Detect which cell encompasses the target text, then output its (x, y) center coordinate. 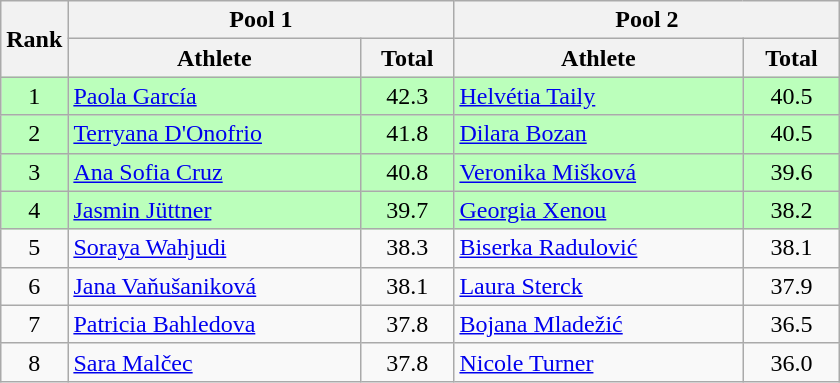
Veronika Mišková (598, 172)
Sara Malčec (214, 362)
Paola García (214, 96)
36.5 (792, 324)
Helvétia Taily (598, 96)
Pool 2 (647, 20)
Dilara Bozan (598, 134)
38.2 (792, 210)
3 (34, 172)
40.8 (408, 172)
2 (34, 134)
Jasmin Jüttner (214, 210)
Rank (34, 39)
1 (34, 96)
7 (34, 324)
39.7 (408, 210)
Bojana Mladežić (598, 324)
8 (34, 362)
Pool 1 (261, 20)
38.3 (408, 248)
Patricia Bahledova (214, 324)
36.0 (792, 362)
Georgia Xenou (598, 210)
41.8 (408, 134)
Jana Vaňušaniková (214, 286)
37.9 (792, 286)
Ana Sofia Cruz (214, 172)
Nicole Turner (598, 362)
42.3 (408, 96)
6 (34, 286)
39.6 (792, 172)
Soraya Wahjudi (214, 248)
5 (34, 248)
Laura Sterck (598, 286)
Terryana D'Onofrio (214, 134)
4 (34, 210)
Biserka Radulović (598, 248)
